Detect which cell encompasses the target text, then output its (x, y) center coordinate. 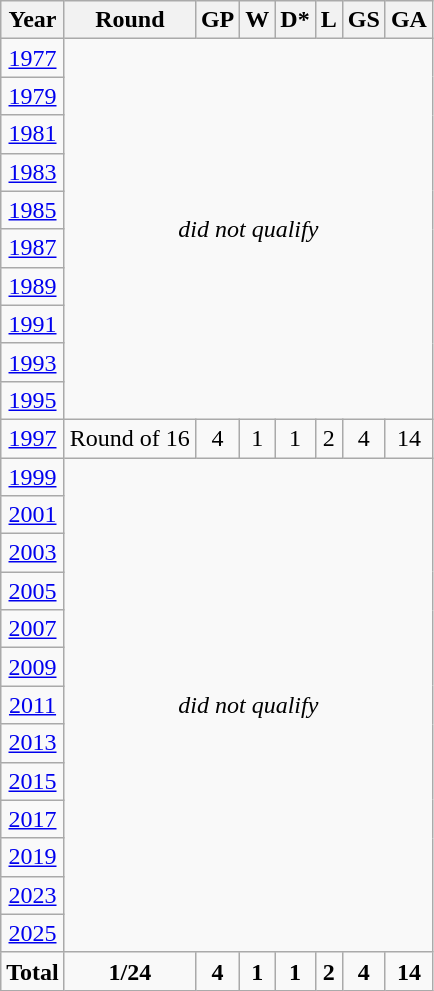
2023 (33, 895)
2025 (33, 933)
2001 (33, 515)
L (328, 20)
2019 (33, 857)
1979 (33, 96)
2013 (33, 743)
1997 (33, 438)
1993 (33, 362)
1999 (33, 477)
Year (33, 20)
Total (33, 971)
2011 (33, 705)
1995 (33, 400)
1977 (33, 58)
2009 (33, 667)
2017 (33, 819)
2005 (33, 591)
W (258, 20)
GP (217, 20)
2015 (33, 781)
1989 (33, 286)
D* (295, 20)
GA (408, 20)
1981 (33, 134)
2007 (33, 629)
1985 (33, 210)
Round of 16 (130, 438)
1991 (33, 324)
Round (130, 20)
1/24 (130, 971)
2003 (33, 553)
1983 (33, 172)
1987 (33, 248)
GS (364, 20)
